From the cell containing the given text, extract its center point as (x, y) coordinate. 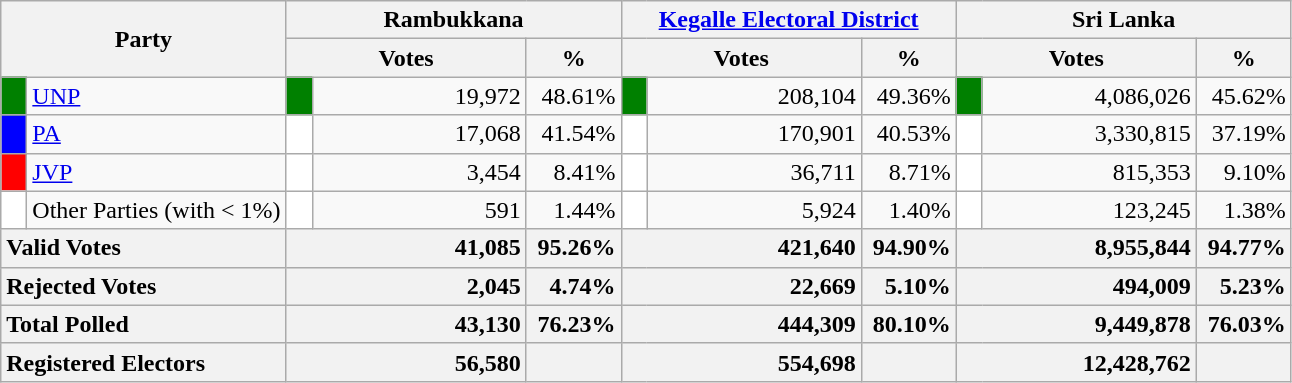
94.77% (1244, 248)
815,353 (1089, 172)
95.26% (574, 248)
49.36% (908, 96)
Registered Electors (144, 362)
41,085 (406, 248)
494,009 (1076, 286)
JVP (156, 172)
Rejected Votes (144, 286)
170,901 (754, 134)
9,449,878 (1076, 324)
8,955,844 (1076, 248)
22,669 (741, 286)
3,330,815 (1089, 134)
554,698 (741, 362)
43,130 (406, 324)
4.74% (574, 286)
41.54% (574, 134)
Total Polled (144, 324)
1.40% (908, 210)
123,245 (1089, 210)
591 (419, 210)
421,640 (741, 248)
5,924 (754, 210)
76.23% (574, 324)
4,086,026 (1089, 96)
Rambukkana (454, 20)
19,972 (419, 96)
Other Parties (with < 1%) (156, 210)
Valid Votes (144, 248)
56,580 (406, 362)
80.10% (908, 324)
9.10% (1244, 172)
444,309 (741, 324)
1.38% (1244, 210)
PA (156, 134)
1.44% (574, 210)
UNP (156, 96)
5.10% (908, 286)
94.90% (908, 248)
37.19% (1244, 134)
Sri Lanka (1124, 20)
40.53% (908, 134)
2,045 (406, 286)
8.71% (908, 172)
45.62% (1244, 96)
Kegalle Electoral District (788, 20)
3,454 (419, 172)
48.61% (574, 96)
17,068 (419, 134)
208,104 (754, 96)
12,428,762 (1076, 362)
5.23% (1244, 286)
Party (144, 39)
76.03% (1244, 324)
36,711 (754, 172)
8.41% (574, 172)
